Return the [x, y] coordinate for the center point of the cell that contains the specified text.  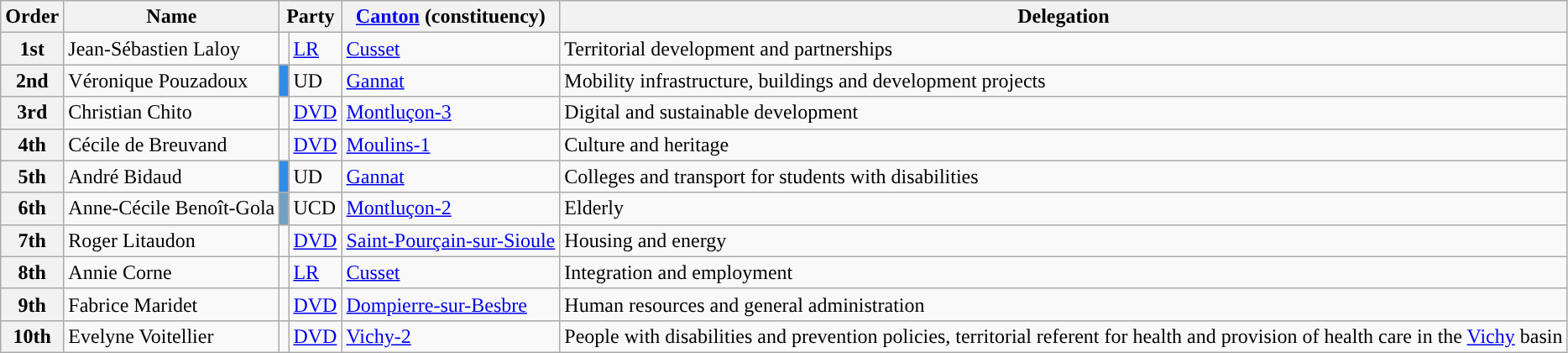
André Bidaud [171, 176]
8th [32, 272]
Jean-Sébastien Laloy [171, 49]
UCD [316, 208]
1st [32, 49]
Montluçon-3 [451, 113]
5th [32, 176]
Vichy-2 [451, 336]
Order [32, 17]
Housing and energy [1064, 240]
Anne-Cécile Benoît-Gola [171, 208]
Party [311, 17]
Montluçon-2 [451, 208]
Elderly [1064, 208]
People with disabilities and prevention policies, territorial referent for health and provision of health care in the Vichy basin [1064, 336]
6th [32, 208]
7th [32, 240]
Mobility infrastructure, buildings and development projects [1064, 81]
Delegation [1064, 17]
Name [171, 17]
Canton (constituency) [451, 17]
Annie Corne [171, 272]
Moulins-1 [451, 145]
Evelyne Voitellier [171, 336]
Digital and sustainable development [1064, 113]
Dompierre-sur-Besbre [451, 304]
Saint-Pourçain-sur-Sioule [451, 240]
2nd [32, 81]
Cécile de Breuvand [171, 145]
Fabrice Maridet [171, 304]
9th [32, 304]
Colleges and transport for students with disabilities [1064, 176]
Roger Litaudon [171, 240]
3rd [32, 113]
Integration and employment [1064, 272]
10th [32, 336]
Véronique Pouzadoux [171, 81]
4th [32, 145]
Human resources and general administration [1064, 304]
Territorial development and partnerships [1064, 49]
Culture and heritage [1064, 145]
Christian Chito [171, 113]
